Return (x, y) of the center of cell containing provided text 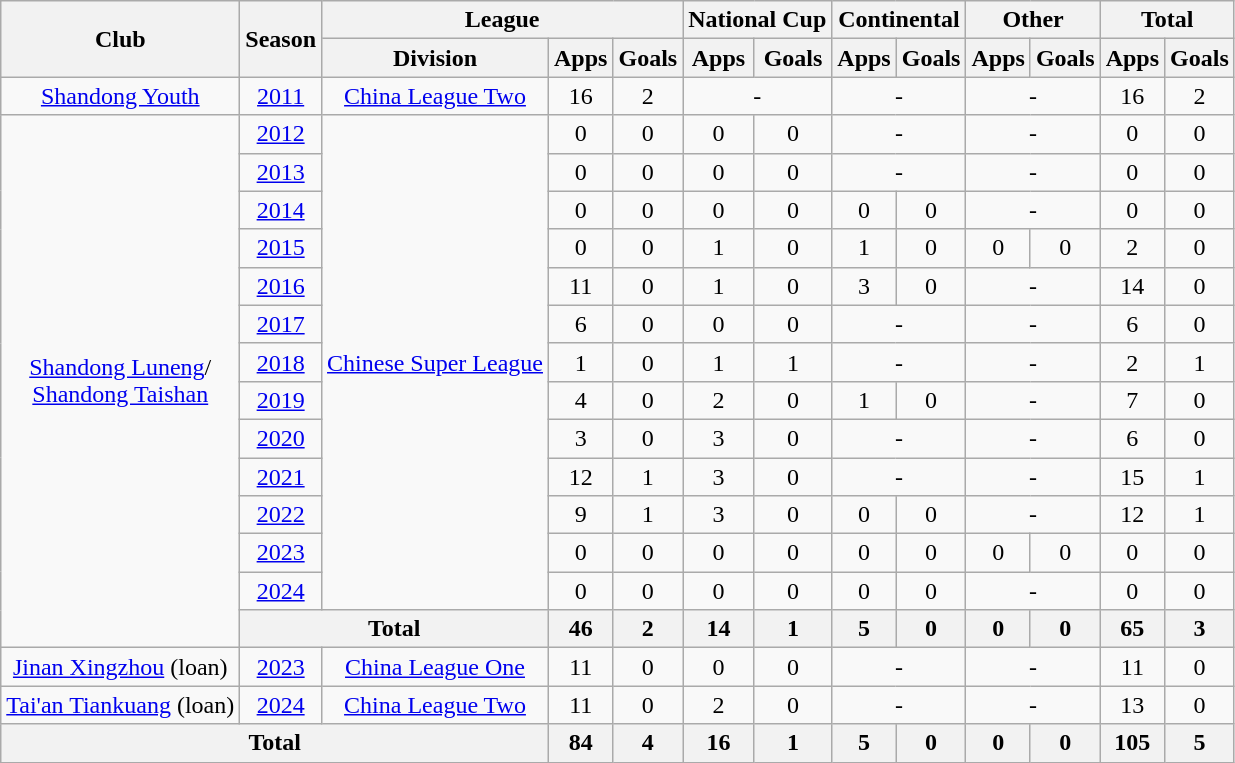
League (502, 20)
Division (436, 58)
7 (1132, 400)
Continental (899, 20)
84 (581, 743)
Tai'an Tiankuang (loan) (120, 705)
2020 (281, 438)
2013 (281, 172)
Chinese Super League (436, 362)
46 (581, 629)
2018 (281, 362)
Season (281, 39)
2015 (281, 248)
China League One (436, 667)
2021 (281, 477)
15 (1132, 477)
105 (1132, 743)
2017 (281, 324)
Jinan Xingzhou (loan) (120, 667)
9 (581, 515)
2014 (281, 210)
Other (1033, 20)
Shandong Youth (120, 96)
2016 (281, 286)
2012 (281, 134)
Club (120, 39)
National Cup (758, 20)
13 (1132, 705)
2011 (281, 96)
2022 (281, 515)
Shandong Luneng/Shandong Taishan (120, 382)
2019 (281, 400)
65 (1132, 629)
